For the text-containing cell, return its midpoint in (X, Y) coordinate format. 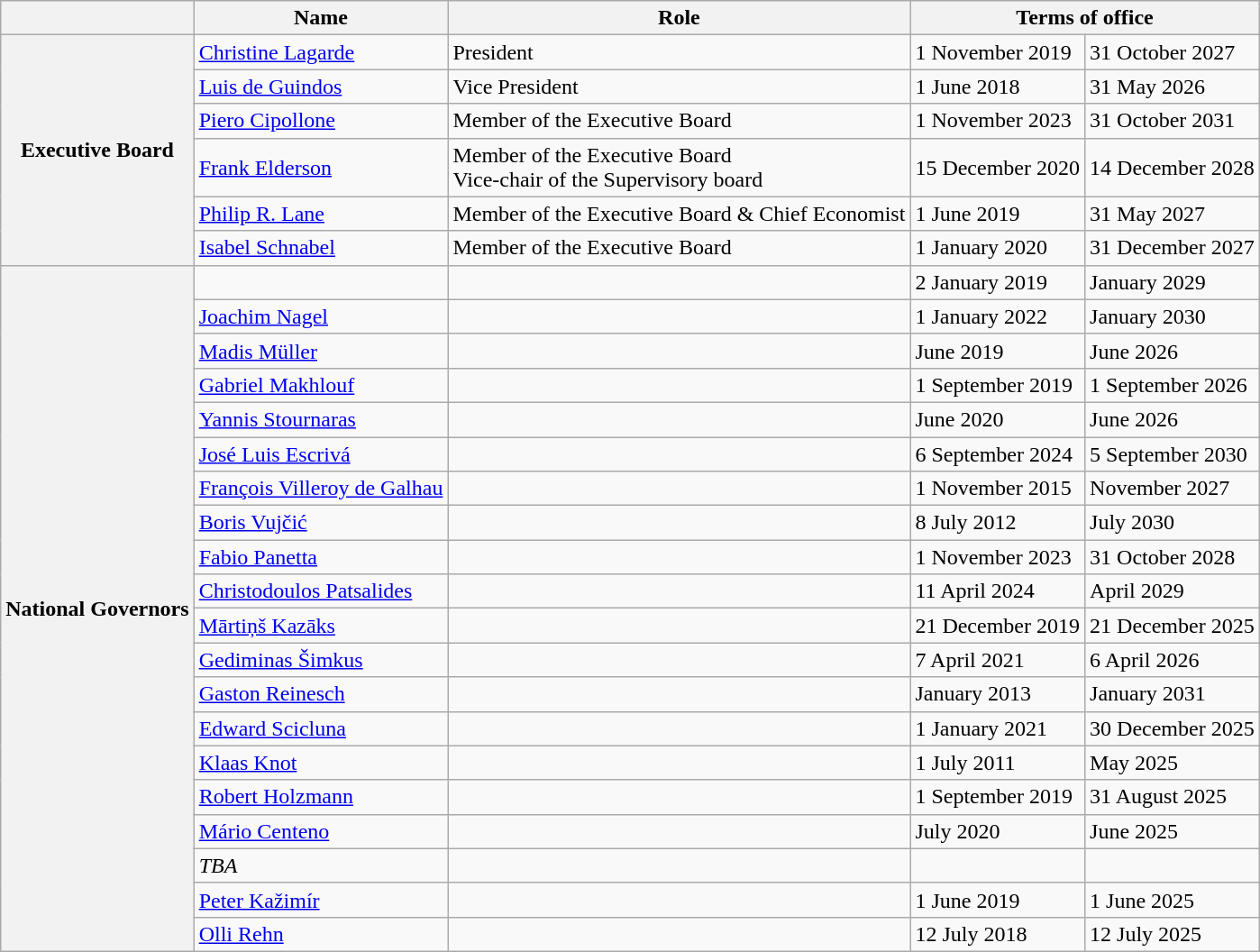
15 December 2020 (998, 168)
June 2020 (998, 419)
Robert Holzmann (321, 797)
June 2019 (998, 351)
January 2029 (1173, 282)
Christine Lagarde (321, 52)
1 January 2021 (998, 728)
Yannis Stournaras (321, 419)
31 October 2028 (1173, 557)
6 September 2024 (998, 453)
31 May 2026 (1173, 87)
Piero Cipollone (321, 121)
30 December 2025 (1173, 728)
July 2030 (1173, 523)
1 September 2026 (1173, 385)
May 2025 (1173, 763)
January 2030 (1173, 316)
François Villeroy de Galhau (321, 489)
7 April 2021 (998, 660)
Frank Elderson (321, 168)
31 August 2025 (1173, 797)
12 July 2025 (1173, 934)
January 2031 (1173, 694)
July 2020 (998, 831)
Member of the Executive Board & Chief Economist (680, 214)
Mārtiņš Kazāks (321, 626)
1 July 2011 (998, 763)
Olli Rehn (321, 934)
Gabriel Makhlouf (321, 385)
Edward Scicluna (321, 728)
Gediminas Šimkus (321, 660)
Peter Kažimír (321, 900)
Klaas Knot (321, 763)
12 July 2018 (998, 934)
1 November 2019 (998, 52)
Joachim Nagel (321, 316)
TBA (321, 865)
2 January 2019 (998, 282)
Vice President (680, 87)
Name (321, 18)
Fabio Panetta (321, 557)
1 June 2025 (1173, 900)
31 December 2027 (1173, 248)
1 January 2022 (998, 316)
Isabel Schnabel (321, 248)
14 December 2028 (1173, 168)
April 2029 (1173, 591)
11 April 2024 (998, 591)
1 January 2020 (998, 248)
21 December 2019 (998, 626)
Madis Müller (321, 351)
Role (680, 18)
Member of the Executive BoardVice-chair of the Supervisory board (680, 168)
Executive Board (97, 150)
Boris Vujčić (321, 523)
31 May 2027 (1173, 214)
31 October 2031 (1173, 121)
Luis de Guindos (321, 87)
President (680, 52)
November 2027 (1173, 489)
1 June 2018 (998, 87)
6 April 2026 (1173, 660)
Philip R. Lane (321, 214)
January 2013 (998, 694)
8 July 2012 (998, 523)
31 October 2027 (1173, 52)
José Luis Escrivá (321, 453)
Mário Centeno (321, 831)
Christodoulos Patsalides (321, 591)
June 2025 (1173, 831)
5 September 2030 (1173, 453)
National Governors (97, 608)
1 November 2015 (998, 489)
Gaston Reinesch (321, 694)
21 December 2025 (1173, 626)
Terms of office (1085, 18)
